Return (X, Y) of the center of cell containing provided text 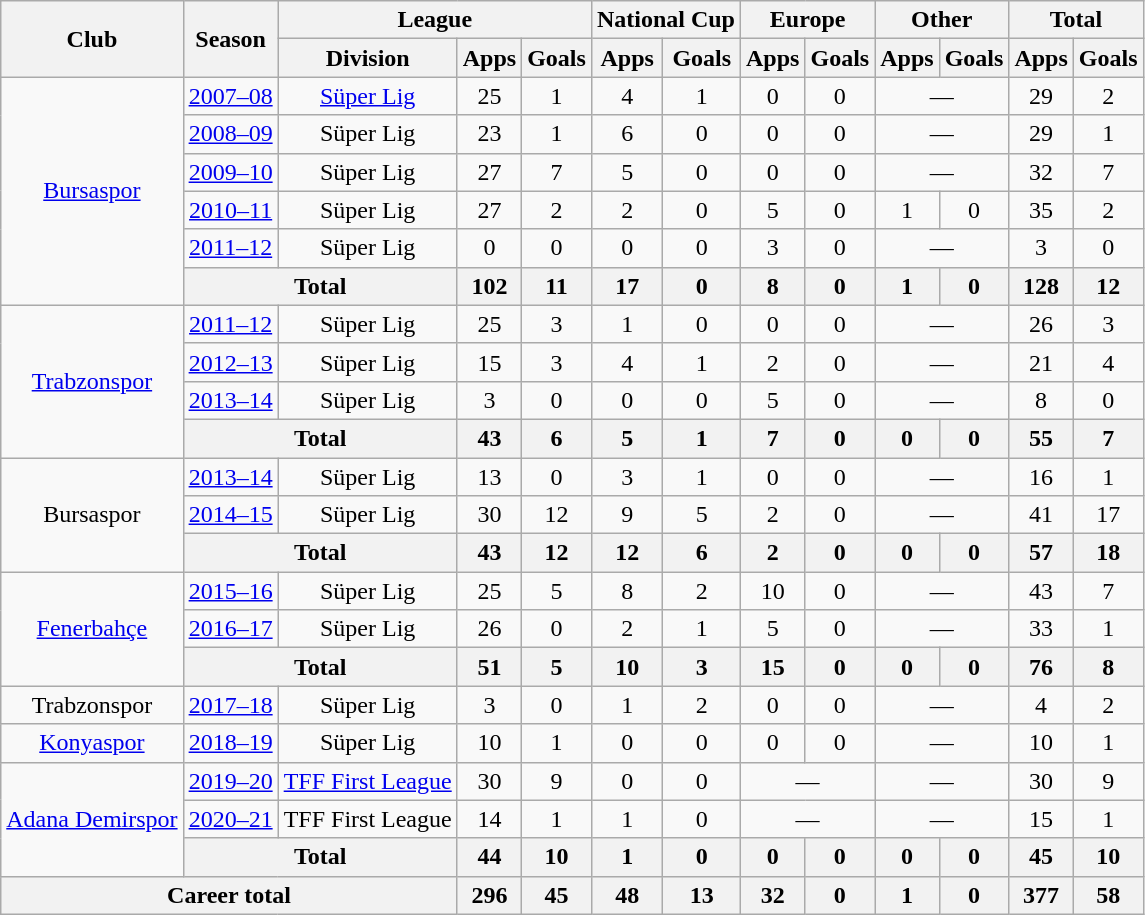
2010–11 (230, 210)
2007–08 (230, 96)
Europe (808, 20)
76 (1041, 667)
44 (489, 857)
Other (942, 20)
2008–09 (230, 134)
35 (1041, 210)
377 (1041, 895)
51 (489, 667)
Division (368, 58)
2015–16 (230, 591)
2018–19 (230, 743)
2020–21 (230, 819)
Club (92, 39)
Career total (229, 895)
National Cup (666, 20)
58 (1108, 895)
296 (489, 895)
41 (1041, 515)
2019–20 (230, 781)
League (434, 20)
23 (489, 134)
48 (627, 895)
2017–18 (230, 705)
Adana Demirspor (92, 819)
18 (1108, 553)
16 (1041, 477)
55 (1041, 438)
2012–13 (230, 362)
128 (1041, 286)
11 (557, 286)
2014–15 (230, 515)
102 (489, 286)
Konyaspor (92, 743)
14 (489, 819)
57 (1041, 553)
21 (1041, 362)
33 (1041, 629)
2016–17 (230, 629)
Fenerbahçe (92, 629)
Season (230, 39)
2009–10 (230, 172)
